From the cell containing the given text, extract its center point as [x, y] coordinate. 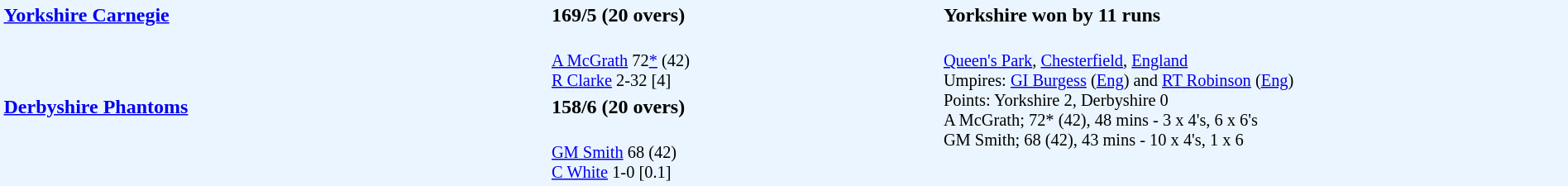
Derbyshire Phantoms [275, 139]
Yorkshire won by 11 runs [1254, 15]
169/5 (20 overs) [744, 15]
GM Smith 68 (42) C White 1-0 [0.1] [744, 152]
A McGrath 72* (42) R Clarke 2-32 [4] [744, 61]
Yorkshire Carnegie [275, 47]
158/6 (20 overs) [744, 107]
